Determine the [x, y] coordinate at the center of the cell enclosing the given text.  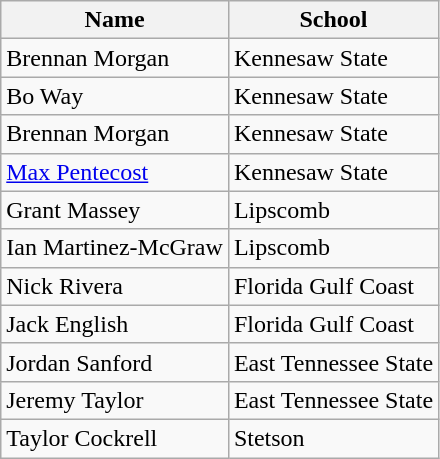
Ian Martinez-McGraw [115, 248]
Taylor Cockrell [115, 438]
Jack English [115, 324]
Max Pentecost [115, 172]
School [333, 20]
Jordan Sanford [115, 362]
Stetson [333, 438]
Bo Way [115, 96]
Grant Massey [115, 210]
Nick Rivera [115, 286]
Name [115, 20]
Jeremy Taylor [115, 400]
